Return (x, y) of the center of cell containing provided text 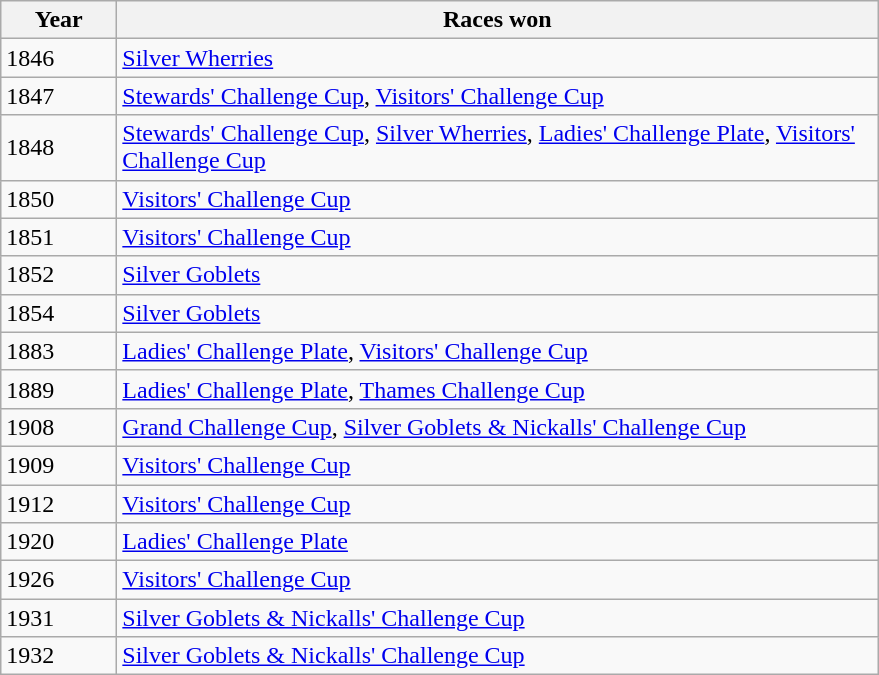
1847 (59, 96)
1932 (59, 656)
1851 (59, 237)
1908 (59, 427)
Year (59, 20)
1926 (59, 580)
Grand Challenge Cup, Silver Goblets & Nickalls' Challenge Cup (498, 427)
1920 (59, 542)
Stewards' Challenge Cup, Silver Wherries, Ladies' Challenge Plate, Visitors' Challenge Cup (498, 148)
Silver Wherries (498, 58)
1852 (59, 275)
Ladies' Challenge Plate, Visitors' Challenge Cup (498, 351)
1909 (59, 465)
1850 (59, 199)
1912 (59, 503)
Stewards' Challenge Cup, Visitors' Challenge Cup (498, 96)
Ladies' Challenge Plate (498, 542)
1846 (59, 58)
1931 (59, 618)
1848 (59, 148)
1889 (59, 389)
1854 (59, 313)
1883 (59, 351)
Ladies' Challenge Plate, Thames Challenge Cup (498, 389)
Races won (498, 20)
